Identify which cell holds the provided text, then report its (x, y) central coordinate. 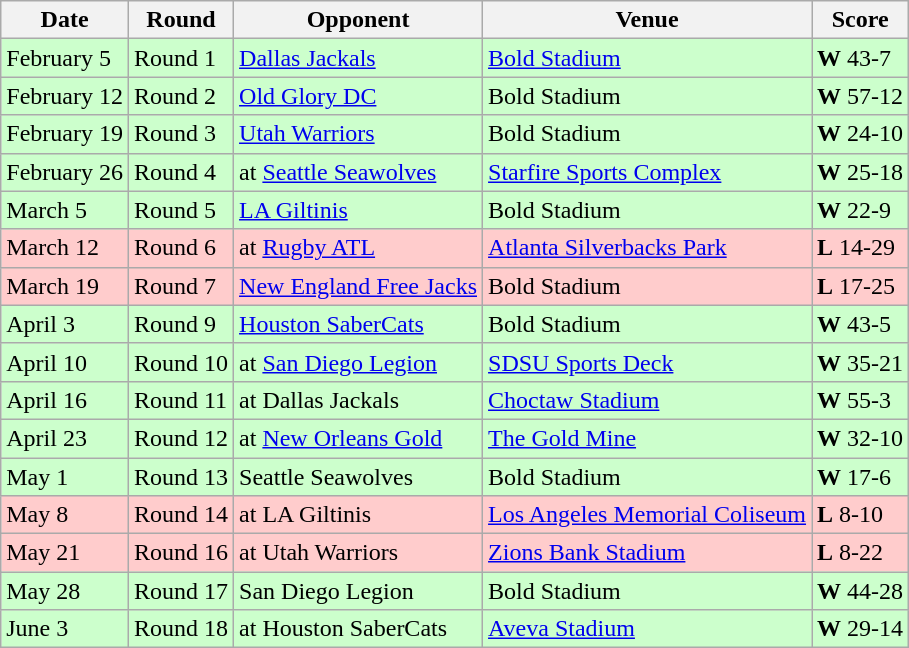
Zions Bank Stadium (648, 553)
W 25-18 (860, 172)
February 12 (65, 96)
L 8-10 (860, 515)
April 23 (65, 438)
Round 4 (180, 172)
March 19 (65, 286)
The Gold Mine (648, 438)
Date (65, 20)
Round 5 (180, 210)
Old Glory DC (358, 96)
Opponent (358, 20)
Round 11 (180, 400)
Venue (648, 20)
Los Angeles Memorial Coliseum (648, 515)
Round 1 (180, 58)
W 24-10 (860, 134)
April 16 (65, 400)
Atlanta Silverbacks Park (648, 248)
W 22-9 (860, 210)
W 35-21 (860, 362)
W 57-12 (860, 96)
Utah Warriors (358, 134)
at Utah Warriors (358, 553)
Round (180, 20)
Dallas Jackals (358, 58)
June 3 (65, 629)
W 44-28 (860, 591)
at LA Giltinis (358, 515)
May 8 (65, 515)
Round 10 (180, 362)
Aveva Stadium (648, 629)
at Dallas Jackals (358, 400)
W 29-14 (860, 629)
April 3 (65, 324)
Round 9 (180, 324)
at Houston SaberCats (358, 629)
Round 14 (180, 515)
February 5 (65, 58)
at Rugby ATL (358, 248)
May 28 (65, 591)
Round 17 (180, 591)
Choctaw Stadium (648, 400)
L 8-22 (860, 553)
L 17-25 (860, 286)
Round 7 (180, 286)
Round 18 (180, 629)
L 14-29 (860, 248)
W 32-10 (860, 438)
Starfire Sports Complex (648, 172)
San Diego Legion (358, 591)
Houston SaberCats (358, 324)
W 17-6 (860, 477)
Round 6 (180, 248)
W 43-5 (860, 324)
Round 2 (180, 96)
April 10 (65, 362)
at New Orleans Gold (358, 438)
SDSU Sports Deck (648, 362)
February 19 (65, 134)
May 1 (65, 477)
May 21 (65, 553)
March 12 (65, 248)
at San Diego Legion (358, 362)
Round 16 (180, 553)
New England Free Jacks (358, 286)
Round 12 (180, 438)
W 55-3 (860, 400)
Seattle Seawolves (358, 477)
Round 3 (180, 134)
LA Giltinis (358, 210)
Round 13 (180, 477)
W 43-7 (860, 58)
March 5 (65, 210)
at Seattle Seawolves (358, 172)
Score (860, 20)
February 26 (65, 172)
